Provide the [X, Y] coordinate of the cell's center where the given text is located.  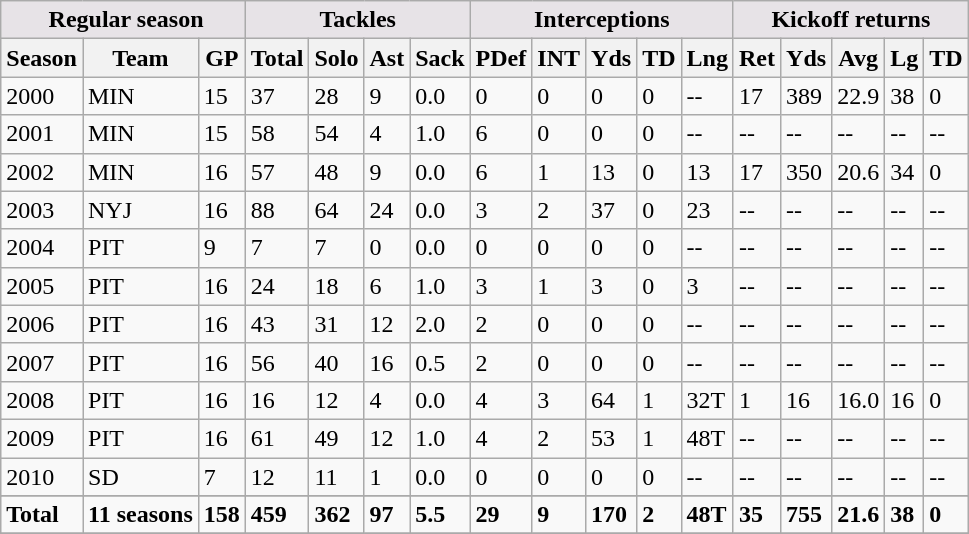
2003 [42, 210]
Kickoff returns [850, 20]
PDef [501, 58]
32T [707, 400]
Ret [756, 58]
Solo [336, 58]
158 [222, 515]
29 [501, 515]
11 seasons [140, 515]
11 [336, 477]
2002 [42, 172]
Regular season [124, 20]
35 [756, 515]
16.0 [858, 400]
2005 [42, 286]
INT [559, 58]
58 [277, 134]
2009 [42, 438]
49 [336, 438]
170 [612, 515]
2007 [42, 362]
SD [140, 477]
Lg [904, 58]
Tackles [358, 20]
22.9 [858, 96]
2.0 [440, 324]
31 [336, 324]
389 [806, 96]
88 [277, 210]
61 [277, 438]
56 [277, 362]
GP [222, 58]
43 [277, 324]
2004 [42, 248]
40 [336, 362]
2001 [42, 134]
2010 [42, 477]
48 [336, 172]
57 [277, 172]
Ast [387, 58]
Team [140, 58]
Interceptions [602, 20]
97 [387, 515]
21.6 [858, 515]
350 [806, 172]
53 [612, 438]
NYJ [140, 210]
Season [42, 58]
2008 [42, 400]
755 [806, 515]
34 [904, 172]
459 [277, 515]
28 [336, 96]
23 [707, 210]
54 [336, 134]
362 [336, 515]
2006 [42, 324]
18 [336, 286]
Lng [707, 58]
2000 [42, 96]
20.6 [858, 172]
Sack [440, 58]
0.5 [440, 362]
5.5 [440, 515]
Avg [858, 58]
